Scan for the cell matching the given text and deliver its [x, y] coordinate at center. 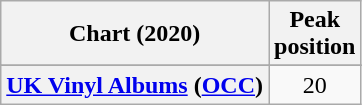
20 [315, 85]
Peakposition [315, 34]
UK Vinyl Albums (OCC) [135, 85]
Chart (2020) [135, 34]
